Pinpoint the cell where the given text exists, returning its (x, y) midpoint coordinate. 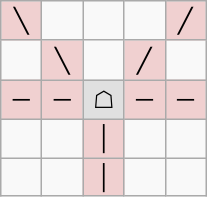
☖ (104, 100)
